Search for the cell housing the specified text and yield its (X, Y) center coordinate. 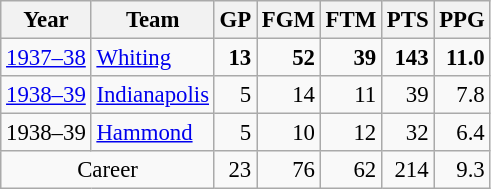
6.4 (462, 133)
76 (289, 170)
143 (407, 58)
214 (407, 170)
FTM (350, 20)
13 (235, 58)
FGM (289, 20)
Hammond (152, 133)
11.0 (462, 58)
PTS (407, 20)
GP (235, 20)
7.8 (462, 95)
Indianapolis (152, 95)
11 (350, 95)
10 (289, 133)
Career (108, 170)
12 (350, 133)
1937–38 (46, 58)
9.3 (462, 170)
23 (235, 170)
52 (289, 58)
Year (46, 20)
14 (289, 95)
PPG (462, 20)
Whiting (152, 58)
32 (407, 133)
Team (152, 20)
62 (350, 170)
